For the text-containing cell, return its midpoint in (x, y) coordinate format. 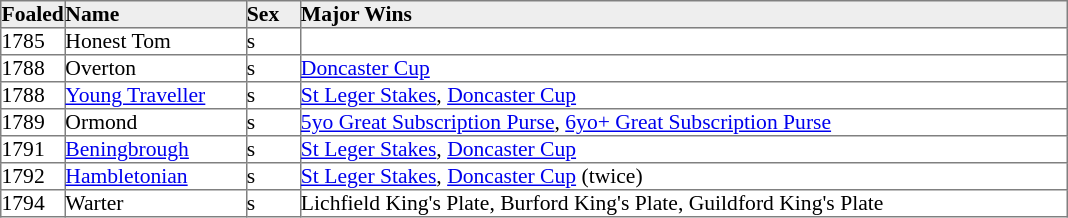
Sex (273, 14)
Hambletonian (156, 176)
Young Traveller (156, 96)
Beningbrough (156, 150)
Overton (156, 68)
1791 (33, 150)
Name (156, 14)
Doncaster Cup (683, 68)
Ormond (156, 122)
Major Wins (683, 14)
Warter (156, 204)
Foaled (33, 14)
1785 (33, 42)
St Leger Stakes, Doncaster Cup (twice) (683, 176)
1792 (33, 176)
1794 (33, 204)
Lichfield King's Plate, Burford King's Plate, Guildford King's Plate (683, 204)
1789 (33, 122)
5yo Great Subscription Purse, 6yo+ Great Subscription Purse (683, 122)
Honest Tom (156, 42)
